Output the (X, Y) coordinate of the center of the cell containing the given text.  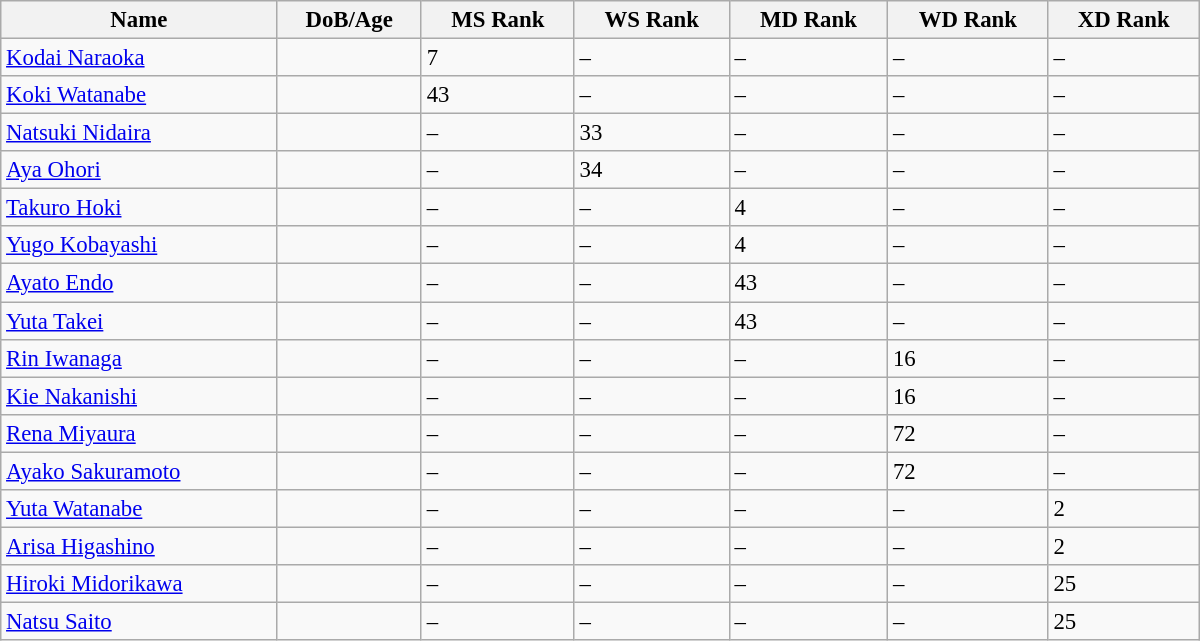
Takuro Hoki (139, 208)
Natsu Saito (139, 621)
Kodai Naraoka (139, 58)
Arisa Higashino (139, 546)
Hiroki Midorikawa (139, 584)
WD Rank (968, 20)
MD Rank (808, 20)
Yugo Kobayashi (139, 245)
Ayako Sakuramoto (139, 471)
Rin Iwanaga (139, 358)
Aya Ohori (139, 170)
Name (139, 20)
MS Rank (498, 20)
DoB/Age (349, 20)
Koki Watanabe (139, 95)
Ayato Endo (139, 283)
7 (498, 58)
WS Rank (652, 20)
Kie Nakanishi (139, 396)
34 (652, 170)
Natsuki Nidaira (139, 133)
33 (652, 133)
Yuta Takei (139, 321)
XD Rank (1124, 20)
Rena Miyaura (139, 433)
Yuta Watanabe (139, 509)
